Locate the cell with the specified text and output its [X, Y] center coordinate. 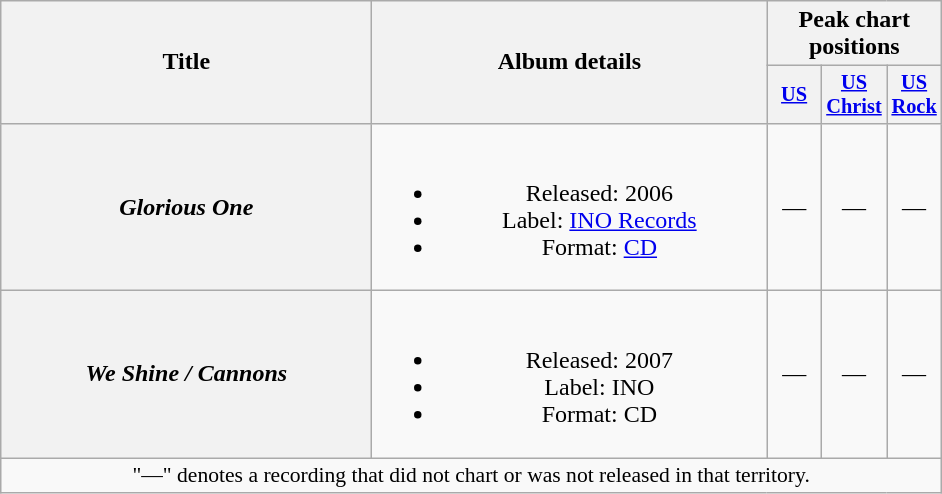
Album details [570, 62]
USChrist [854, 95]
We Shine / Cannons [186, 374]
USRock [914, 95]
Released: 2006Label: INO RecordsFormat: CD [570, 206]
Glorious One [186, 206]
Title [186, 62]
Peak chart positions [854, 34]
US [794, 95]
Released: 2007Label: INOFormat: CD [570, 374]
"—" denotes a recording that did not chart or was not released in that territory. [472, 476]
